Provide the [x, y] coordinate of the cell's center where the given text is located.  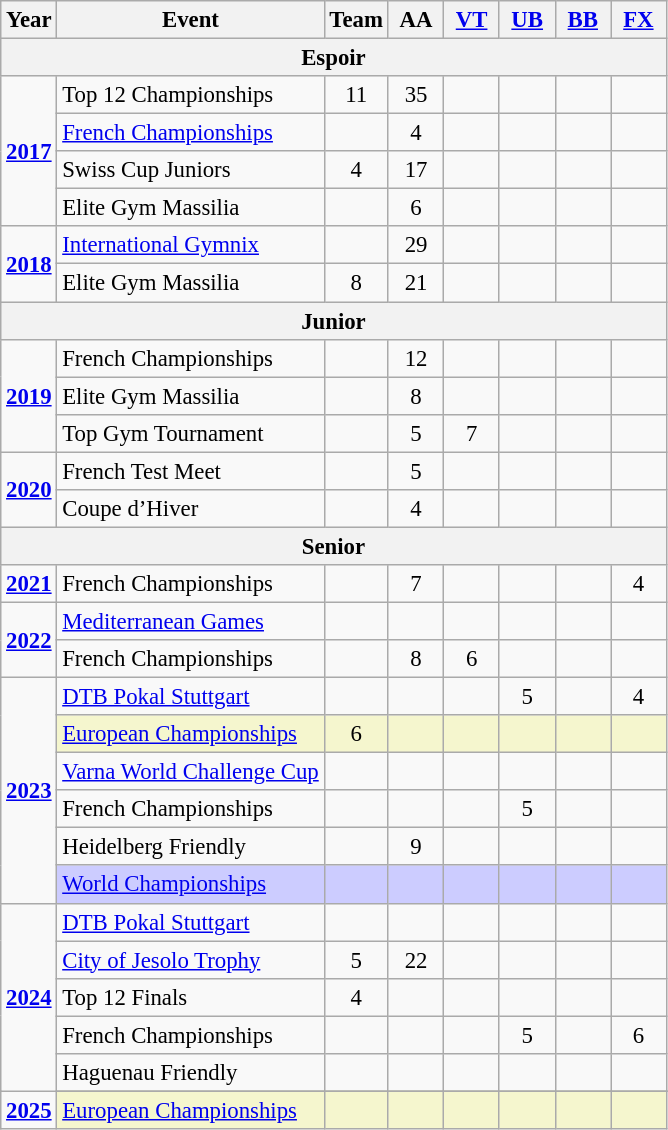
2025 [29, 1110]
Event [190, 20]
2020 [29, 490]
VT [472, 20]
12 [416, 358]
Espoir [334, 58]
2018 [29, 264]
Junior [334, 321]
29 [416, 245]
2022 [29, 640]
World Championships [190, 885]
French Test Meet [190, 471]
Year [29, 20]
2023 [29, 791]
City of Jesolo Trophy [190, 960]
Heidelberg Friendly [190, 847]
9 [416, 847]
17 [416, 170]
Team [356, 20]
35 [416, 95]
Senior [334, 546]
2019 [29, 396]
Haguenau Friendly [190, 1073]
FX [639, 20]
2017 [29, 151]
BB [583, 20]
Top 12 Finals [190, 997]
Swiss Cup Juniors [190, 170]
AA [416, 20]
Coupe d’Hiver [190, 509]
2024 [29, 997]
International Gymnix [190, 245]
11 [356, 95]
UB [527, 20]
22 [416, 960]
Varna World Challenge Cup [190, 772]
21 [416, 283]
Mediterranean Games [190, 621]
Top Gym Tournament [190, 433]
Top 12 Championships [190, 95]
2021 [29, 584]
